From the cell containing the given text, extract its center point as [X, Y] coordinate. 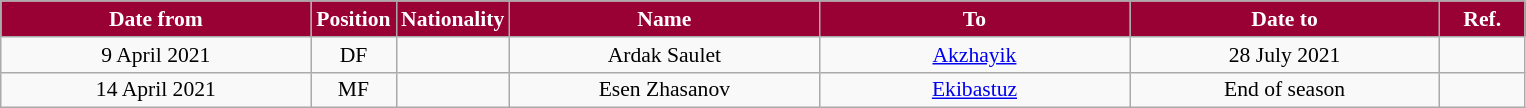
Ardak Saulet [664, 55]
Nationality [452, 19]
End of season [1285, 90]
14 April 2021 [156, 90]
MF [354, 90]
28 July 2021 [1285, 55]
To [974, 19]
Akzhayik [974, 55]
9 April 2021 [156, 55]
Position [354, 19]
Esen Zhasanov [664, 90]
Ekibastuz [974, 90]
Date from [156, 19]
Ref. [1482, 19]
DF [354, 55]
Name [664, 19]
Date to [1285, 19]
